Capture the cell that displays the provided text and extract its [x, y] central coordinate. 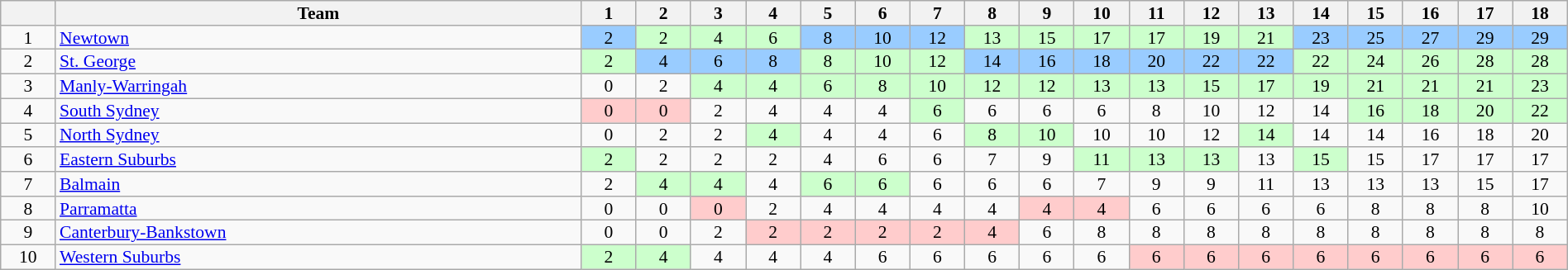
27 [1430, 38]
24 [1375, 62]
Balmain [318, 184]
St. George [318, 62]
26 [1430, 62]
25 [1375, 38]
Manly-Warringah [318, 87]
Eastern Suburbs [318, 159]
Newtown [318, 38]
Team [318, 13]
Western Suburbs [318, 258]
Parramatta [318, 209]
South Sydney [318, 111]
Canterbury-Bankstown [318, 233]
North Sydney [318, 135]
